Locate the cell with the specified text and output its (x, y) center coordinate. 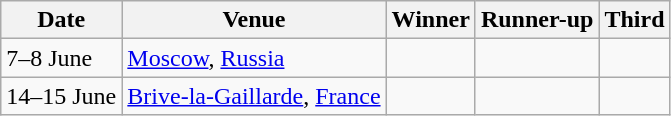
14–15 June (62, 96)
Date (62, 20)
7–8 June (62, 58)
Winner (430, 20)
Runner-up (537, 20)
Moscow, Russia (254, 58)
Third (634, 20)
Brive-la-Gaillarde, France (254, 96)
Venue (254, 20)
